Locate the cell with the specified text and output its [X, Y] center coordinate. 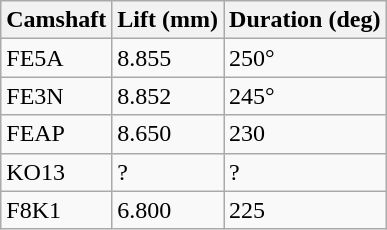
8.852 [168, 96]
F8K1 [56, 210]
8.855 [168, 58]
225 [305, 210]
245° [305, 96]
Duration (deg) [305, 20]
FE3N [56, 96]
6.800 [168, 210]
230 [305, 134]
8.650 [168, 134]
Camshaft [56, 20]
FE5A [56, 58]
250° [305, 58]
FEAP [56, 134]
KO13 [56, 172]
Lift (mm) [168, 20]
